Provide the [X, Y] coordinate of the cell's center where the given text is located.  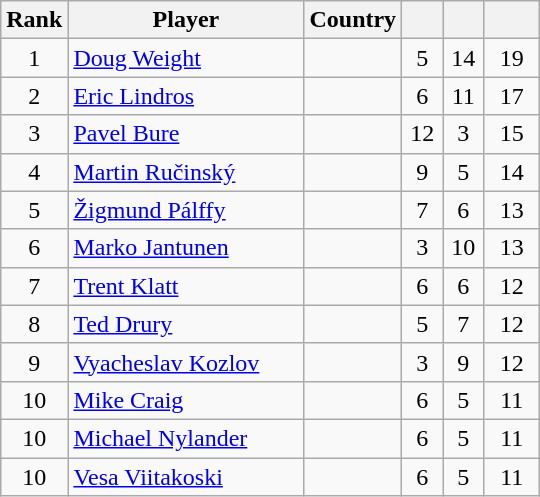
8 [34, 324]
Trent Klatt [186, 286]
Doug Weight [186, 58]
15 [512, 134]
19 [512, 58]
1 [34, 58]
Mike Craig [186, 400]
Country [353, 20]
Player [186, 20]
4 [34, 172]
17 [512, 96]
Pavel Bure [186, 134]
Eric Lindros [186, 96]
Rank [34, 20]
2 [34, 96]
Ted Drury [186, 324]
Žigmund Pálffy [186, 210]
Vesa Viitakoski [186, 477]
Vyacheslav Kozlov [186, 362]
Martin Ručinský [186, 172]
Marko Jantunen [186, 248]
Michael Nylander [186, 438]
